Identify which cell holds the provided text, then report its [x, y] central coordinate. 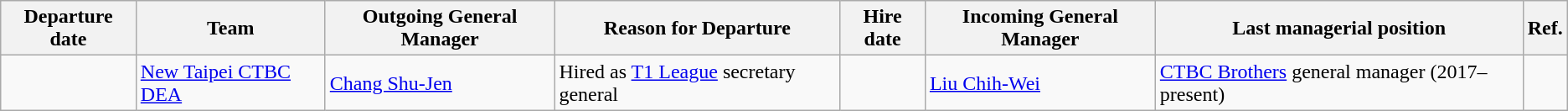
Hired as T1 League secretary general [697, 82]
Liu Chih-Wei [1040, 82]
Hire date [883, 29]
Departure date [69, 29]
Ref. [1545, 29]
New Taipei CTBC DEA [230, 82]
Outgoing General Manager [440, 29]
Last managerial position [1338, 29]
CTBC Brothers general manager (2017–present) [1338, 82]
Chang Shu-Jen [440, 82]
Team [230, 29]
Incoming General Manager [1040, 29]
Reason for Departure [697, 29]
